Detect which cell encompasses the target text, then output its [X, Y] center coordinate. 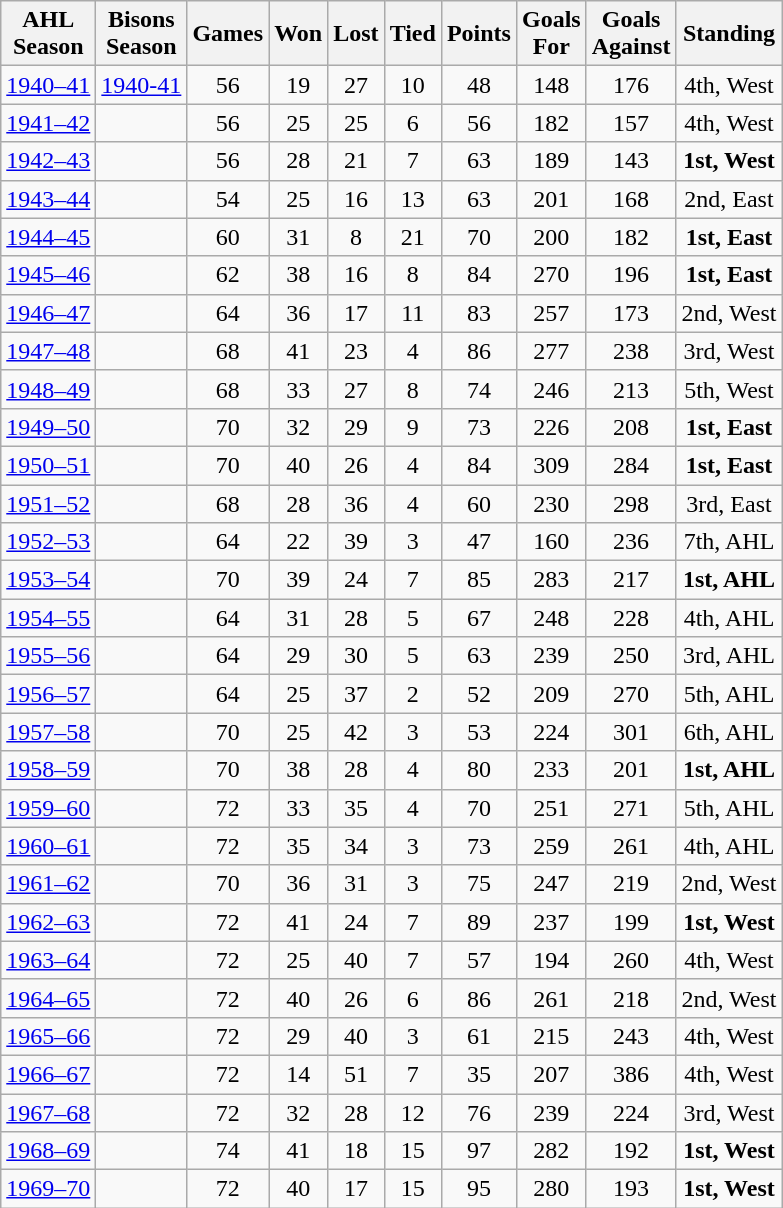
22 [298, 542]
301 [631, 732]
Lost [356, 34]
1958–59 [48, 770]
236 [631, 542]
1953–54 [48, 580]
250 [631, 656]
42 [356, 732]
1967–68 [48, 1113]
1959–60 [48, 808]
1941–42 [48, 123]
243 [631, 1036]
209 [551, 694]
233 [551, 770]
Points [478, 34]
238 [631, 351]
1944–45 [48, 237]
23 [356, 351]
1963–64 [48, 960]
199 [631, 922]
GoalsFor [551, 34]
Tied [412, 34]
247 [551, 884]
57 [478, 960]
1943–44 [48, 199]
217 [631, 580]
62 [228, 275]
51 [356, 1074]
298 [631, 503]
7th, AHL [729, 542]
1942–43 [48, 161]
226 [551, 427]
3rd, AHL [729, 656]
80 [478, 770]
AHLSeason [48, 34]
194 [551, 960]
251 [551, 808]
148 [551, 85]
76 [478, 1113]
12 [412, 1113]
48 [478, 85]
97 [478, 1151]
219 [631, 884]
47 [478, 542]
213 [631, 389]
143 [631, 161]
GoalsAgainst [631, 34]
237 [551, 922]
14 [298, 1074]
1954–55 [48, 618]
260 [631, 960]
157 [631, 123]
1949–50 [48, 427]
1950–51 [48, 465]
11 [412, 313]
280 [551, 1189]
193 [631, 1189]
19 [298, 85]
2nd, East [729, 199]
1947–48 [48, 351]
1948–49 [48, 389]
1956–57 [48, 694]
37 [356, 694]
1952–53 [48, 542]
1964–65 [48, 998]
85 [478, 580]
208 [631, 427]
230 [551, 503]
34 [356, 846]
Won [298, 34]
277 [551, 351]
257 [551, 313]
309 [551, 465]
1960–61 [48, 846]
95 [478, 1189]
1965–66 [48, 1036]
61 [478, 1036]
1955–56 [48, 656]
173 [631, 313]
75 [478, 884]
282 [551, 1151]
228 [631, 618]
30 [356, 656]
386 [631, 1074]
196 [631, 275]
6th, AHL [729, 732]
83 [478, 313]
1962–63 [48, 922]
1940-41 [142, 85]
1945–46 [48, 275]
284 [631, 465]
3rd, East [729, 503]
176 [631, 85]
89 [478, 922]
2 [412, 694]
52 [478, 694]
1940–41 [48, 85]
246 [551, 389]
1966–67 [48, 1074]
18 [356, 1151]
271 [631, 808]
5th, West [729, 389]
1957–58 [48, 732]
1946–47 [48, 313]
200 [551, 237]
1961–62 [48, 884]
259 [551, 846]
1969–70 [48, 1189]
67 [478, 618]
10 [412, 85]
283 [551, 580]
53 [478, 732]
9 [412, 427]
248 [551, 618]
13 [412, 199]
168 [631, 199]
54 [228, 199]
192 [631, 1151]
Games [228, 34]
BisonsSeason [142, 34]
215 [551, 1036]
1951–52 [48, 503]
207 [551, 1074]
160 [551, 542]
218 [631, 998]
1968–69 [48, 1151]
189 [551, 161]
Standing [729, 34]
